Identify which cell holds the provided text, then report its (X, Y) central coordinate. 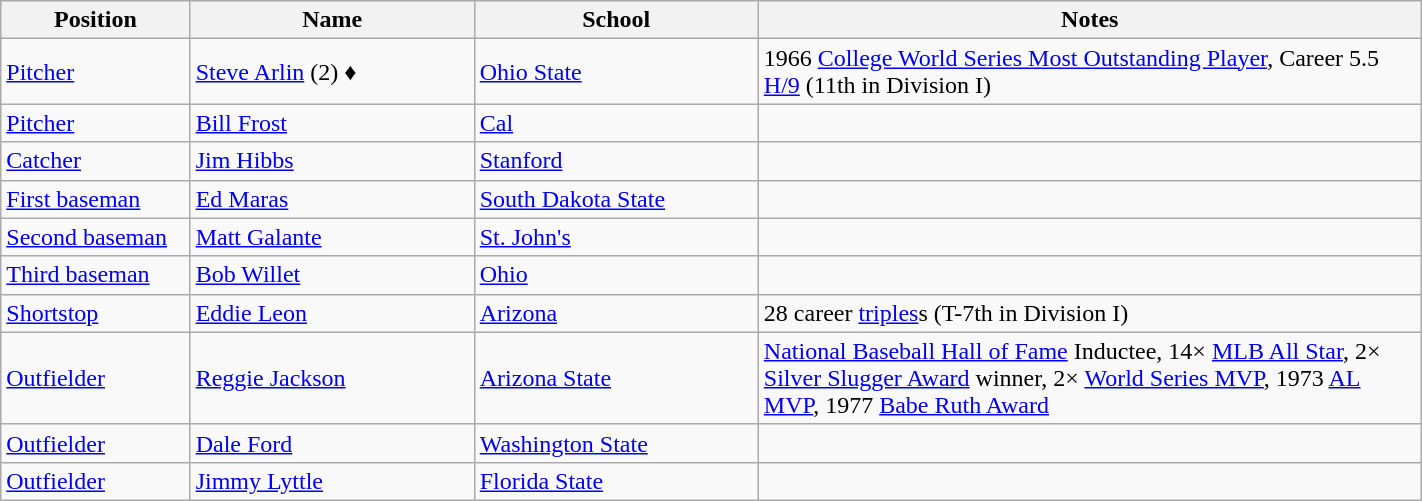
South Dakota State (616, 199)
Florida State (616, 481)
Catcher (96, 161)
Jimmy Lyttle (332, 481)
Name (332, 20)
Arizona (616, 313)
Matt Galante (332, 237)
Bill Frost (332, 123)
1966 College World Series Most Outstanding Player, Career 5.5 H/9 (11th in Division I) (1090, 72)
First baseman (96, 199)
28 career tripless (T-7th in Division I) (1090, 313)
Dale Ford (332, 443)
Reggie Jackson (332, 378)
Stanford (616, 161)
Ed Maras (332, 199)
Bob Willet (332, 275)
Jim Hibbs (332, 161)
Cal (616, 123)
Shortstop (96, 313)
Washington State (616, 443)
St. John's (616, 237)
Ohio State (616, 72)
Second baseman (96, 237)
National Baseball Hall of Fame Inductee, 14× MLB All Star, 2× Silver Slugger Award winner, 2× World Series MVP, 1973 AL MVP, 1977 Babe Ruth Award (1090, 378)
Position (96, 20)
Third baseman (96, 275)
Steve Arlin (2) ♦ (332, 72)
Notes (1090, 20)
School (616, 20)
Arizona State (616, 378)
Ohio (616, 275)
Eddie Leon (332, 313)
